Return the (x, y) coordinate for the center point of the cell that contains the specified text.  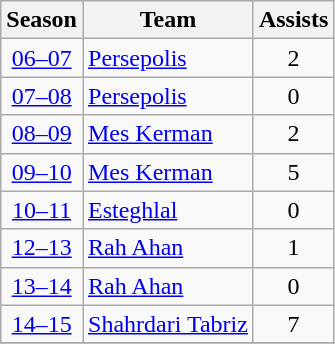
1 (293, 248)
Season (42, 20)
07–08 (42, 96)
08–09 (42, 134)
14–15 (42, 324)
Shahrdari Tabriz (168, 324)
12–13 (42, 248)
Assists (293, 20)
10–11 (42, 210)
13–14 (42, 286)
7 (293, 324)
5 (293, 172)
09–10 (42, 172)
Esteghlal (168, 210)
Team (168, 20)
06–07 (42, 58)
